Scan for the cell matching the given text and deliver its (X, Y) coordinate at center. 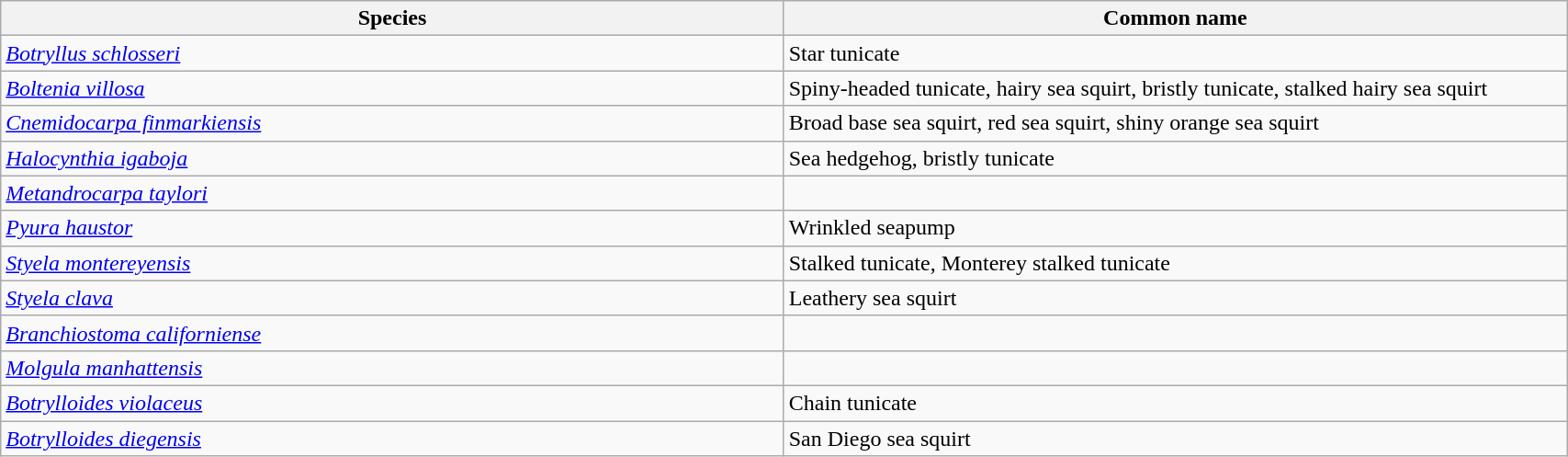
Cnemidocarpa finmarkiensis (392, 123)
Botrylloides diegensis (392, 439)
Branchiostoma californiense (392, 333)
Species (392, 18)
Spiny-headed tunicate, hairy sea squirt, bristly tunicate, stalked hairy sea squirt (1175, 88)
Broad base sea squirt, red sea squirt, shiny orange sea squirt (1175, 123)
Botryllus schlosseri (392, 53)
Leathery sea squirt (1175, 298)
Boltenia villosa (392, 88)
Metandrocarpa taylori (392, 193)
Sea hedgehog, bristly tunicate (1175, 158)
Wrinkled seapump (1175, 228)
Styela montereyensis (392, 263)
Common name (1175, 18)
Halocynthia igaboja (392, 158)
Styela clava (392, 298)
Stalked tunicate, Monterey stalked tunicate (1175, 263)
Pyura haustor (392, 228)
Chain tunicate (1175, 403)
Botrylloides violaceus (392, 403)
Star tunicate (1175, 53)
Molgula manhattensis (392, 368)
San Diego sea squirt (1175, 439)
